Find where the given text appears and provide that cell's center as (x, y) coordinate. 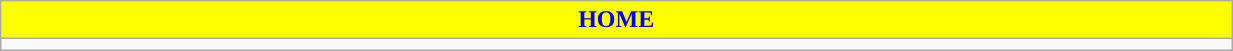
HOME (616, 20)
